Detect which cell encompasses the target text, then output its [x, y] center coordinate. 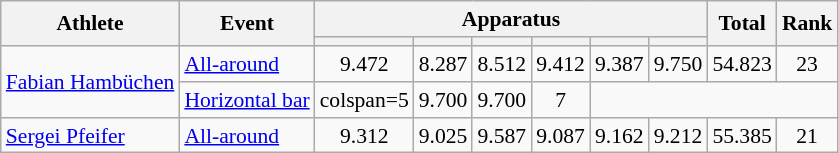
Apparatus [512, 19]
8.512 [502, 64]
Athlete [90, 24]
Total [742, 24]
All-around [246, 64]
9.472 [364, 64]
Fabian Hambüchen [90, 82]
8.287 [444, 64]
54.823 [742, 64]
9.750 [678, 64]
9.412 [560, 64]
Event [246, 24]
9.387 [620, 64]
23 [808, 64]
7 [560, 100]
Horizontal bar [246, 100]
colspan=5 [364, 100]
Rank [808, 24]
